Provide the [x, y] coordinate of the cell's center where the given text is located.  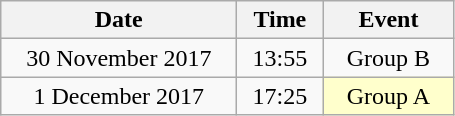
1 December 2017 [119, 96]
13:55 [280, 58]
Date [119, 20]
Time [280, 20]
30 November 2017 [119, 58]
Group A [388, 96]
17:25 [280, 96]
Group B [388, 58]
Event [388, 20]
